Return the (x, y) coordinate for the center point of the cell that contains the specified text.  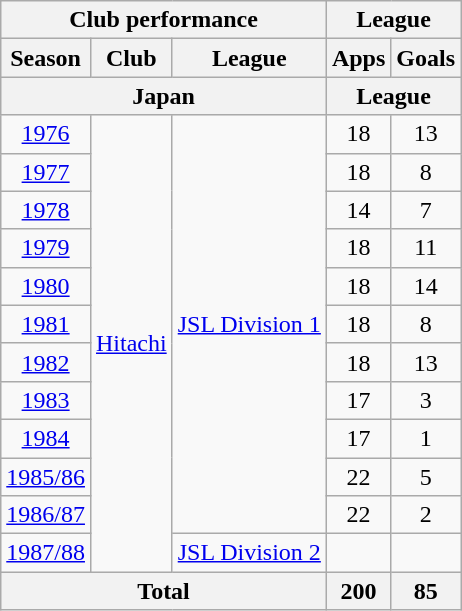
3 (426, 400)
Goals (426, 58)
1984 (46, 438)
1978 (46, 210)
7 (426, 210)
1983 (46, 400)
1986/87 (46, 515)
Total (164, 591)
JSL Division 1 (249, 324)
1977 (46, 172)
1 (426, 438)
1981 (46, 324)
JSL Division 2 (249, 553)
1987/88 (46, 553)
11 (426, 248)
Season (46, 58)
Club performance (164, 20)
1979 (46, 248)
1982 (46, 362)
2 (426, 515)
Hitachi (131, 344)
Japan (164, 96)
1976 (46, 134)
1985/86 (46, 477)
Club (131, 58)
1980 (46, 286)
200 (358, 591)
85 (426, 591)
Apps (358, 58)
5 (426, 477)
